Return (X, Y) of the center of cell containing provided text 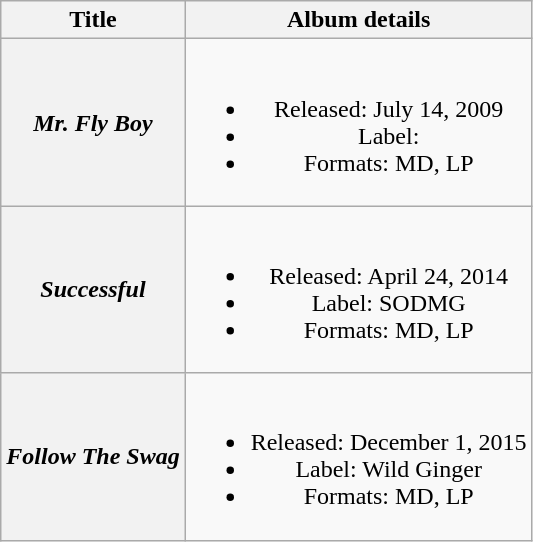
Follow The Swag (93, 456)
Successful (93, 290)
Released: July 14, 2009Label:Formats: MD, LP (358, 122)
Released: December 1, 2015Label: Wild GingerFormats: MD, LP (358, 456)
Released: April 24, 2014Label: SODMGFormats: MD, LP (358, 290)
Album details (358, 20)
Title (93, 20)
Mr. Fly Boy (93, 122)
